For the text-containing cell, return its midpoint in (x, y) coordinate format. 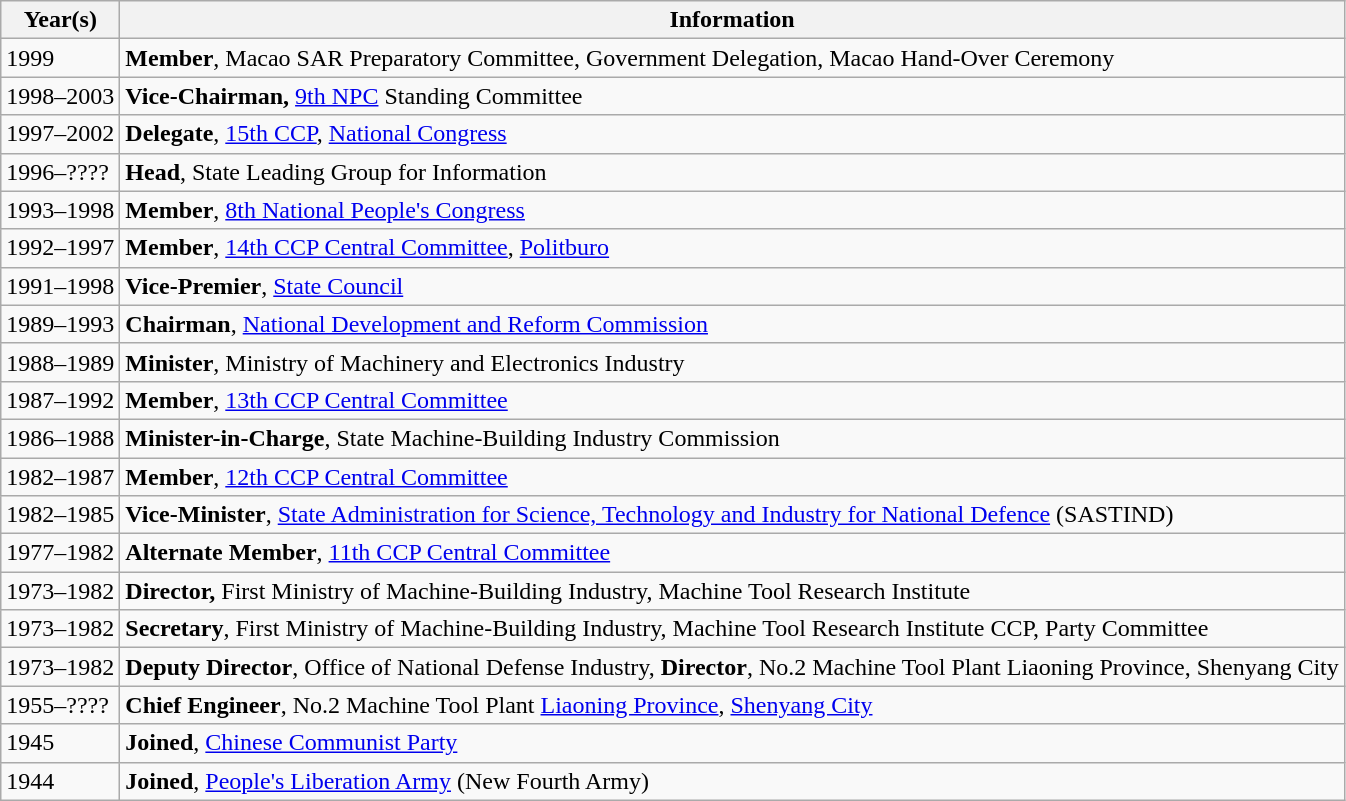
1955–???? (60, 705)
1996–???? (60, 172)
1999 (60, 58)
Member, 14th CCP Central Committee, Politburo (732, 248)
Alternate Member, 11th CCP Central Committee (732, 553)
1982–1987 (60, 477)
Secretary, First Ministry of Machine-Building Industry, Machine Tool Research Institute CCP, Party Committee (732, 629)
Member, Macao SAR Preparatory Committee, Government Delegation, Macao Hand-Over Ceremony (732, 58)
Member, 8th National People's Congress (732, 210)
1986–1988 (60, 438)
Head, State Leading Group for Information (732, 172)
Information (732, 20)
Joined, People's Liberation Army (New Fourth Army) (732, 781)
Vice-Chairman, 9th NPC Standing Committee (732, 96)
Joined, Chinese Communist Party (732, 743)
Minister, Ministry of Machinery and Electronics Industry (732, 362)
Member, 13th CCP Central Committee (732, 400)
Vice-Premier, State Council (732, 286)
1987–1992 (60, 400)
1992–1997 (60, 248)
1977–1982 (60, 553)
Vice-Minister, State Administration for Science, Technology and Industry for National Defence (SASTIND) (732, 515)
Year(s) (60, 20)
Chief Engineer, No.2 Machine Tool Plant Liaoning Province, Shenyang City (732, 705)
Member, 12th CCP Central Committee (732, 477)
1993–1998 (60, 210)
1944 (60, 781)
1988–1989 (60, 362)
Deputy Director, Office of National Defense Industry, Director, No.2 Machine Tool Plant Liaoning Province, Shenyang City (732, 667)
1998–2003 (60, 96)
Minister-in-Charge, State Machine-Building Industry Commission (732, 438)
Delegate, 15th CCP, National Congress (732, 134)
1997–2002 (60, 134)
1945 (60, 743)
1989–1993 (60, 324)
Director, First Ministry of Machine-Building Industry, Machine Tool Research Institute (732, 591)
Chairman, National Development and Reform Commission (732, 324)
1991–1998 (60, 286)
1982–1985 (60, 515)
